Output the (X, Y) coordinate of the center of the cell containing the given text.  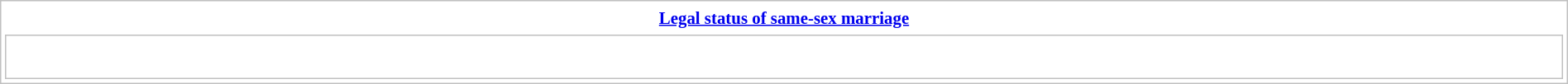
Legal status of same-sex marriage (784, 18)
